For the text-containing cell, return its midpoint in (X, Y) coordinate format. 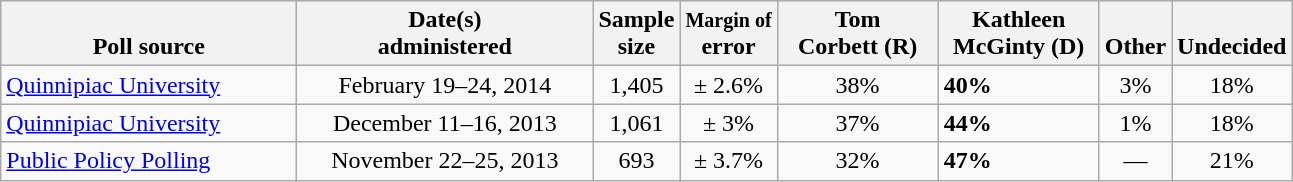
± 3.7% (728, 161)
Poll source (149, 34)
3% (1135, 85)
Samplesize (636, 34)
693 (636, 161)
± 3% (728, 123)
32% (858, 161)
KathleenMcGinty (D) (1018, 34)
Undecided (1232, 34)
November 22–25, 2013 (445, 161)
1,061 (636, 123)
40% (1018, 85)
21% (1232, 161)
± 2.6% (728, 85)
37% (858, 123)
Margin oferror (728, 34)
Other (1135, 34)
38% (858, 85)
February 19–24, 2014 (445, 85)
1% (1135, 123)
TomCorbett (R) (858, 34)
Public Policy Polling (149, 161)
December 11–16, 2013 (445, 123)
Date(s)administered (445, 34)
47% (1018, 161)
44% (1018, 123)
1,405 (636, 85)
— (1135, 161)
